Capture the cell that displays the provided text and extract its (X, Y) central coordinate. 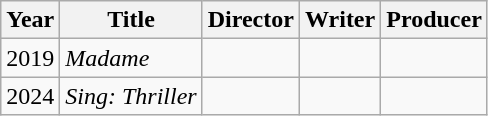
2019 (30, 58)
2024 (30, 96)
Sing: Thriller (131, 96)
Producer (434, 20)
Year (30, 20)
Director (250, 20)
Writer (340, 20)
Madame (131, 58)
Title (131, 20)
